Extract the [X, Y] coordinate from the center of the cell holding the provided text.  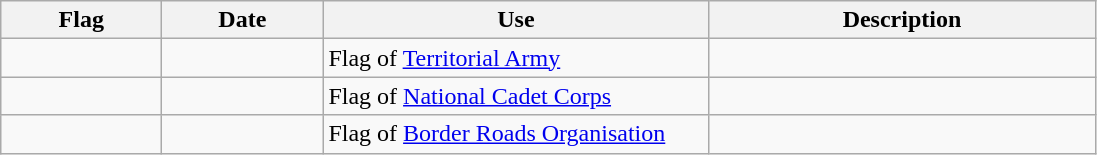
Flag of Border Roads Organisation [516, 134]
Flag of National Cadet Corps [516, 96]
Flag of Territorial Army [516, 58]
Date [242, 20]
Flag [82, 20]
Use [516, 20]
Description [902, 20]
